Return [x, y] of the center of cell containing provided text 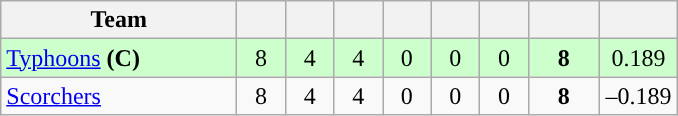
Team [119, 20]
0.189 [638, 58]
–0.189 [638, 96]
Typhoons (C) [119, 58]
Scorchers [119, 96]
